Determine the (X, Y) coordinate at the center of the cell enclosing the given text.  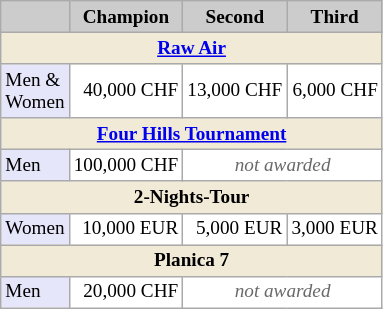
5,000 EUR (235, 229)
100,000 CHF (126, 166)
Second (235, 17)
20,000 CHF (126, 292)
Raw Air (192, 48)
13,000 CHF (235, 91)
2-Nights-Tour (192, 197)
Women (35, 229)
Champion (126, 17)
3,000 EUR (335, 229)
Men &Women (35, 91)
Planica 7 (192, 261)
10,000 EUR (126, 229)
40,000 CHF (126, 91)
Four Hills Tournament (192, 134)
Third (335, 17)
6,000 CHF (335, 91)
